Return the [x, y] coordinate for the center point of the cell that contains the specified text.  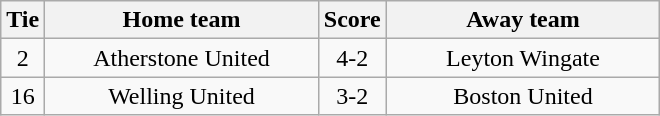
Score [352, 20]
Away team [523, 20]
Home team [182, 20]
16 [23, 96]
Tie [23, 20]
2 [23, 58]
Leyton Wingate [523, 58]
Atherstone United [182, 58]
4-2 [352, 58]
Boston United [523, 96]
Welling United [182, 96]
3-2 [352, 96]
